Pinpoint the cell where the given text exists, returning its (X, Y) midpoint coordinate. 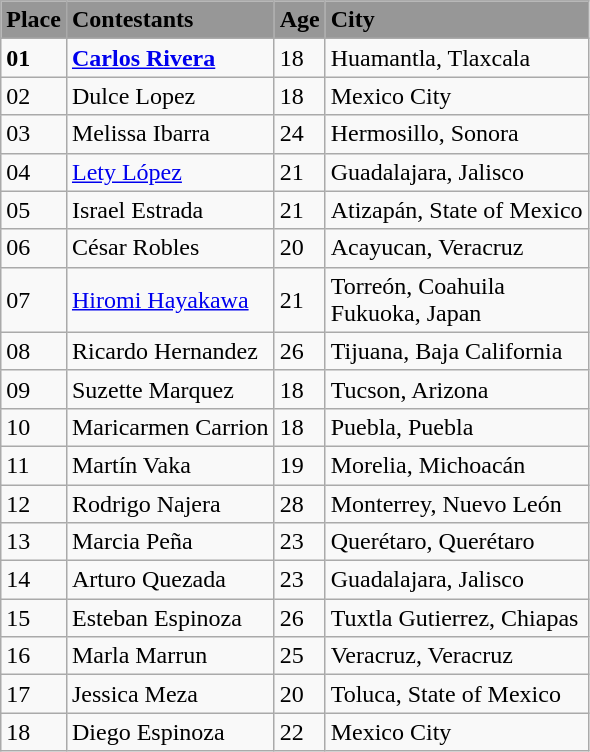
Atizapán, State of Mexico (456, 210)
Suzette Marquez (170, 389)
Jessica Meza (170, 694)
Rodrigo Najera (170, 503)
Esteban Espinoza (170, 618)
Toluca, State of Mexico (456, 694)
12 (34, 503)
05 (34, 210)
Monterrey, Nuevo León (456, 503)
Hiromi Hayakawa (170, 300)
Marcia Peña (170, 542)
Diego Espinoza (170, 732)
César Robles (170, 248)
11 (34, 465)
Ricardo Hernandez (170, 351)
Martín Vaka (170, 465)
Tuxtla Gutierrez, Chiapas (456, 618)
04 (34, 172)
13 (34, 542)
Acayucan, Veracruz (456, 248)
17 (34, 694)
Torreón, CoahuilaFukuoka, Japan (456, 300)
28 (300, 503)
03 (34, 134)
Arturo Quezada (170, 580)
Age (300, 20)
Dulce Lopez (170, 96)
22 (300, 732)
06 (34, 248)
Israel Estrada (170, 210)
Huamantla, Tlaxcala (456, 58)
Lety López (170, 172)
City (456, 20)
15 (34, 618)
16 (34, 656)
Morelia, Michoacán (456, 465)
09 (34, 389)
Tucson, Arizona (456, 389)
Veracruz, Veracruz (456, 656)
19 (300, 465)
Contestants (170, 20)
14 (34, 580)
01 (34, 58)
Tijuana, Baja California (456, 351)
24 (300, 134)
10 (34, 427)
Melissa Ibarra (170, 134)
08 (34, 351)
07 (34, 300)
02 (34, 96)
Place (34, 20)
Puebla, Puebla (456, 427)
Querétaro, Querétaro (456, 542)
Carlos Rivera (170, 58)
Hermosillo, Sonora (456, 134)
Maricarmen Carrion (170, 427)
25 (300, 656)
Marla Marrun (170, 656)
